Return the (x, y) coordinate for the center point of the cell that contains the specified text.  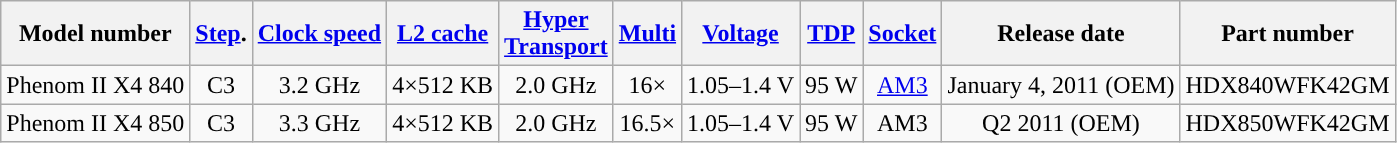
TDP (832, 34)
L2 cache (443, 34)
Phenom II X4 850 (96, 123)
3.2 GHz (319, 85)
Part number (1288, 34)
Multi (647, 34)
January 4, 2011 (OEM) (1061, 85)
16.5× (647, 123)
Socket (902, 34)
HDX840WFK42GM (1288, 85)
3.3 GHz (319, 123)
Clock speed (319, 34)
Voltage (741, 34)
Phenom II X4 840 (96, 85)
HDX850WFK42GM (1288, 123)
Model number (96, 34)
16× (647, 85)
Step. (221, 34)
Release date (1061, 34)
Q2 2011 (OEM) (1061, 123)
HyperTransport (556, 34)
